Pinpoint the cell where the given text exists, returning its [X, Y] midpoint coordinate. 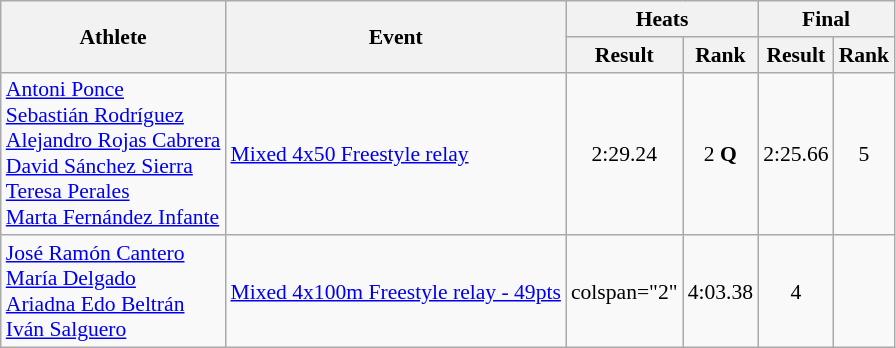
Final [826, 19]
José Ramón CanteroMaría DelgadoAriadna Edo BeltránIván Salguero [114, 292]
4 [796, 292]
2:25.66 [796, 154]
Athlete [114, 36]
Event [395, 36]
2:29.24 [624, 154]
Heats [662, 19]
Mixed 4x50 Freestyle relay [395, 154]
2 Q [720, 154]
Antoni PonceSebastián RodríguezAlejandro Rojas CabreraDavid Sánchez SierraTeresa PeralesMarta Fernández Infante [114, 154]
4:03.38 [720, 292]
Mixed 4x100m Freestyle relay - 49pts [395, 292]
colspan="2" [624, 292]
5 [864, 154]
